Provide the (X, Y) coordinate of the cell's center where the given text is located.  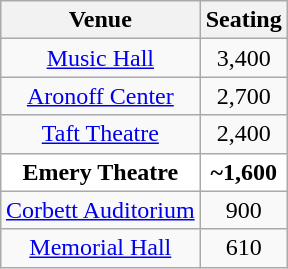
610 (244, 248)
900 (244, 210)
3,400 (244, 58)
Taft Theatre (100, 134)
Emery Theatre (100, 172)
Memorial Hall (100, 248)
2,700 (244, 96)
Seating (244, 20)
2,400 (244, 134)
Aronoff Center (100, 96)
Corbett Auditorium (100, 210)
Venue (100, 20)
~1,600 (244, 172)
Music Hall (100, 58)
